Return the (x, y) coordinate for the center point of the cell that contains the specified text.  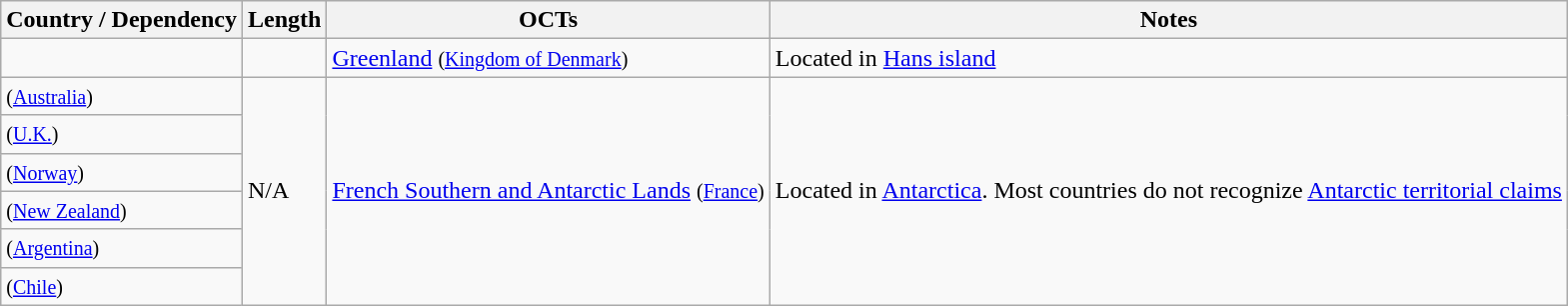
(Australia) (122, 96)
French Southern and Antarctic Lands (France) (548, 191)
(Chile) (122, 286)
(Norway) (122, 172)
OCTs (548, 20)
(U.K.) (122, 134)
Located in Antarctica. Most countries do not recognize Antarctic territorial claims (1168, 191)
(Argentina) (122, 248)
Located in Hans island (1168, 58)
Length (284, 20)
Country / Dependency (122, 20)
N/A (284, 191)
(New Zealand) (122, 210)
Notes (1168, 20)
Greenland (Kingdom of Denmark) (548, 58)
